Return the [X, Y] coordinate for the center point of the cell that contains the specified text.  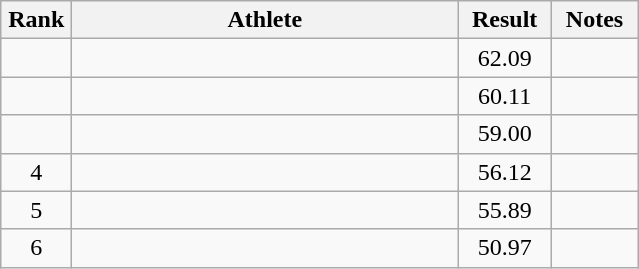
4 [36, 172]
Notes [594, 20]
55.89 [505, 210]
50.97 [505, 248]
59.00 [505, 134]
Result [505, 20]
6 [36, 248]
Rank [36, 20]
56.12 [505, 172]
62.09 [505, 58]
5 [36, 210]
60.11 [505, 96]
Athlete [265, 20]
